Provide the [X, Y] coordinate of the cell's center where the given text is located.  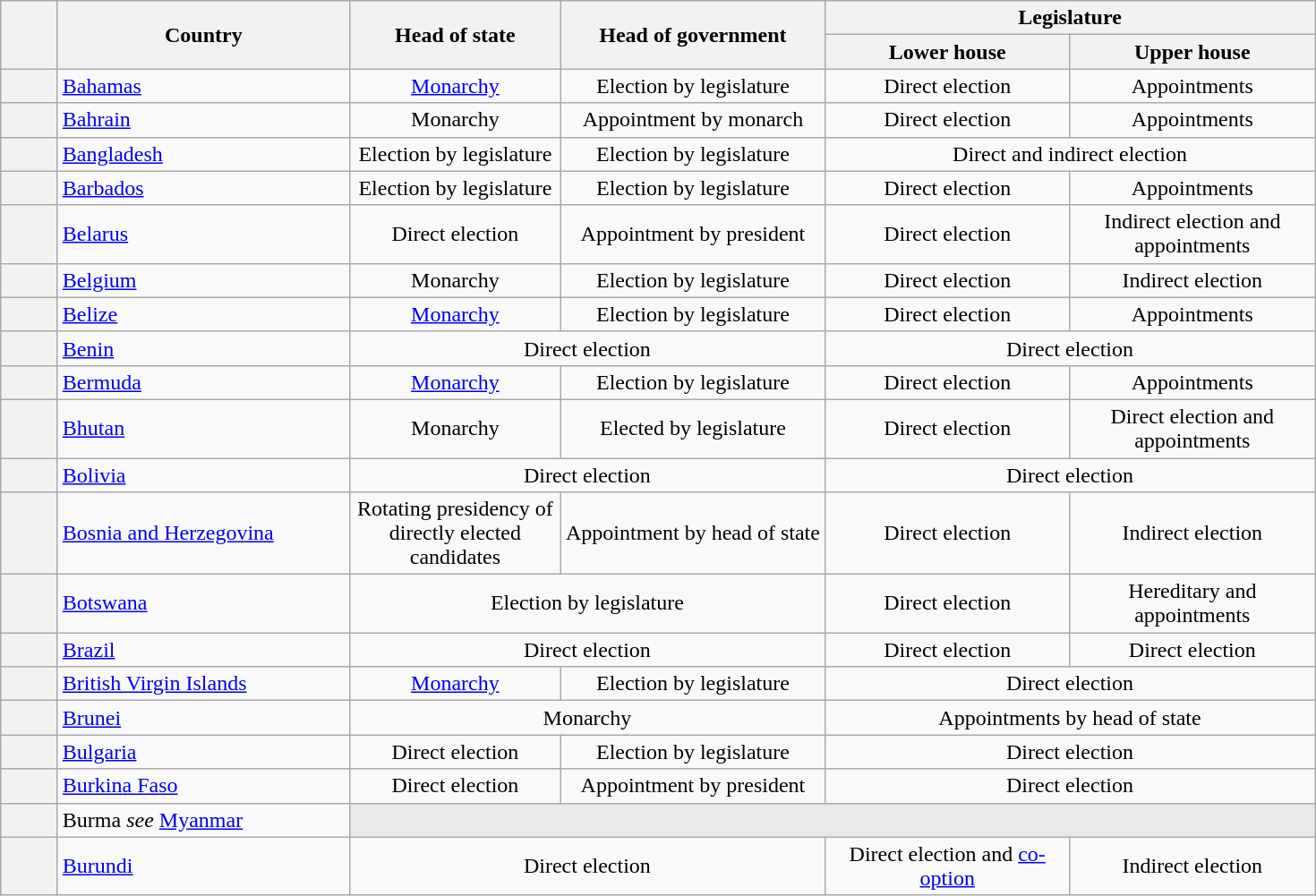
Head of state [455, 35]
Head of government [693, 35]
Brazil [203, 650]
Belgium [203, 280]
Appointment by head of state [693, 533]
Legislature [1069, 18]
British Virgin Islands [203, 684]
Bulgaria [203, 752]
Bahrain [203, 120]
Bahamas [203, 86]
Burma see Myanmar [203, 820]
Bolivia [203, 475]
Bosnia and Herzegovina [203, 533]
Direct and indirect election [1069, 154]
Country [203, 35]
Appointment by monarch [693, 120]
Indirect election and appointments [1192, 235]
Appointments by head of state [1069, 718]
Bangladesh [203, 154]
Lower house [947, 52]
Hereditary and appointments [1192, 603]
Rotating presidency of directly elected candidates [455, 533]
Benin [203, 348]
Upper house [1192, 52]
Burkina Faso [203, 786]
Brunei [203, 718]
Belarus [203, 235]
Barbados [203, 188]
Elected by legislature [693, 428]
Botswana [203, 603]
Belize [203, 314]
Burundi [203, 866]
Direct election and co-option [947, 866]
Direct election and appointments [1192, 428]
Bhutan [203, 428]
Bermuda [203, 382]
